Pinpoint the cell where the given text exists, returning its [X, Y] midpoint coordinate. 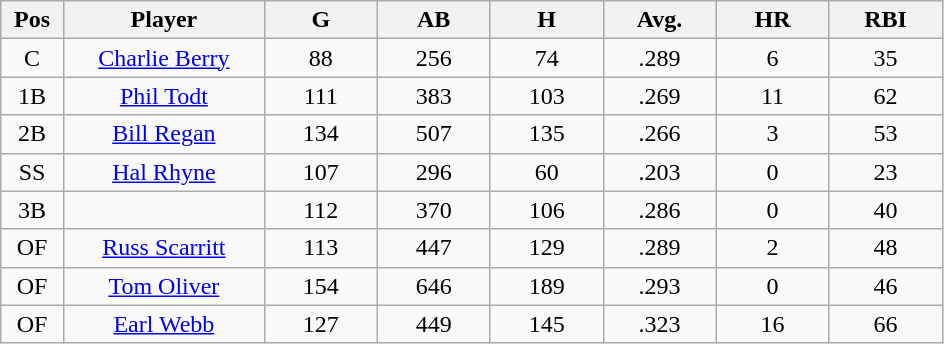
.323 [660, 324]
C [32, 58]
66 [886, 324]
AB [434, 20]
48 [886, 248]
.293 [660, 286]
6 [772, 58]
G [320, 20]
646 [434, 286]
3 [772, 134]
SS [32, 172]
16 [772, 324]
106 [546, 210]
154 [320, 286]
370 [434, 210]
2B [32, 134]
.269 [660, 96]
Player [164, 20]
129 [546, 248]
.203 [660, 172]
112 [320, 210]
40 [886, 210]
HR [772, 20]
135 [546, 134]
.266 [660, 134]
Pos [32, 20]
.286 [660, 210]
88 [320, 58]
H [546, 20]
Hal Rhyne [164, 172]
256 [434, 58]
107 [320, 172]
46 [886, 286]
111 [320, 96]
Charlie Berry [164, 58]
11 [772, 96]
103 [546, 96]
189 [546, 286]
Russ Scarritt [164, 248]
134 [320, 134]
113 [320, 248]
127 [320, 324]
35 [886, 58]
447 [434, 248]
2 [772, 248]
296 [434, 172]
449 [434, 324]
74 [546, 58]
383 [434, 96]
Bill Regan [164, 134]
Avg. [660, 20]
RBI [886, 20]
Earl Webb [164, 324]
145 [546, 324]
Phil Todt [164, 96]
507 [434, 134]
60 [546, 172]
1B [32, 96]
62 [886, 96]
3B [32, 210]
53 [886, 134]
Tom Oliver [164, 286]
23 [886, 172]
